Pinpoint the cell where the given text exists, returning its (x, y) midpoint coordinate. 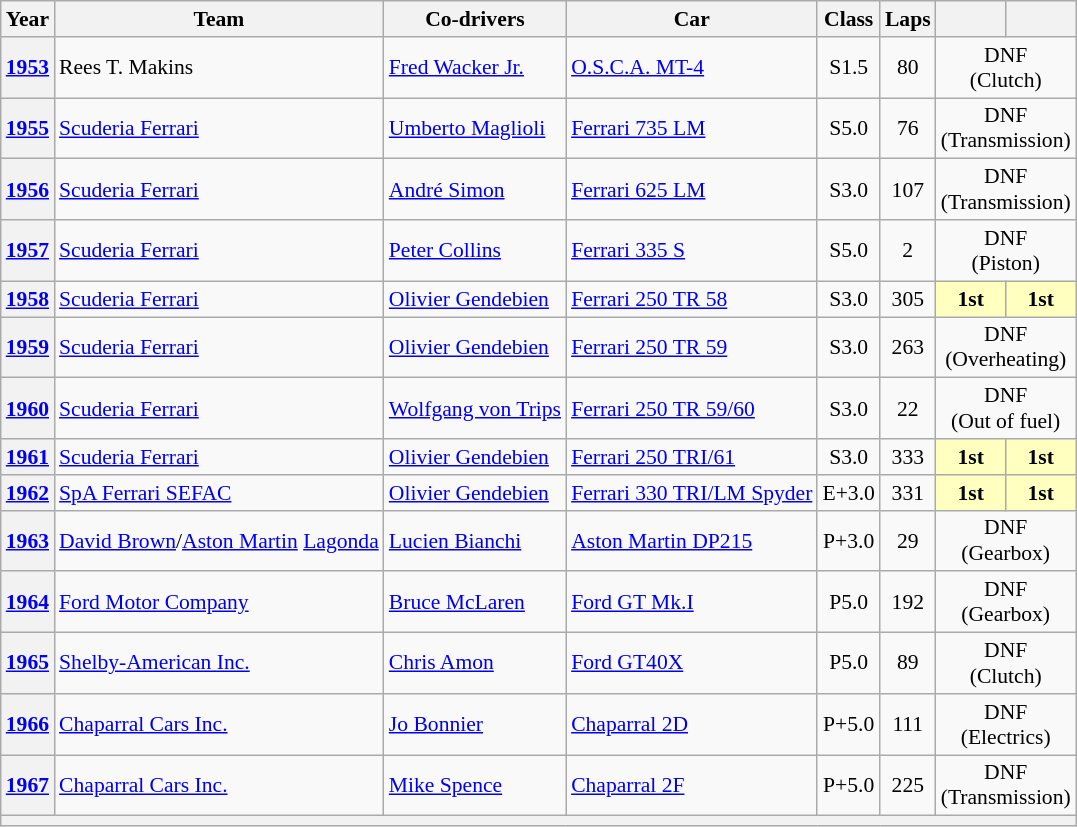
DNF(Piston) (1006, 250)
E+3.0 (848, 493)
DNF(Electrics) (1006, 724)
Co-drivers (475, 19)
111 (908, 724)
DNF(Out of fuel) (1006, 408)
Fred Wacker Jr. (475, 68)
76 (908, 128)
Shelby-American Inc. (219, 664)
1958 (28, 299)
Umberto Maglioli (475, 128)
1961 (28, 457)
Ferrari 250 TRI/61 (692, 457)
Rees T. Makins (219, 68)
Aston Martin DP215 (692, 540)
DNF(Overheating) (1006, 348)
Team (219, 19)
Year (28, 19)
1953 (28, 68)
2 (908, 250)
Peter Collins (475, 250)
1957 (28, 250)
Ferrari 250 TR 59/60 (692, 408)
Wolfgang von Trips (475, 408)
Ferrari 335 S (692, 250)
1964 (28, 602)
Car (692, 19)
O.S.C.A. MT-4 (692, 68)
22 (908, 408)
Ford GT40X (692, 664)
Mike Spence (475, 786)
107 (908, 190)
Class (848, 19)
Laps (908, 19)
89 (908, 664)
1967 (28, 786)
Ferrari 735 LM (692, 128)
Ferrari 625 LM (692, 190)
80 (908, 68)
Ferrari 250 TR 59 (692, 348)
225 (908, 786)
Chris Amon (475, 664)
Lucien Bianchi (475, 540)
305 (908, 299)
S1.5 (848, 68)
André Simon (475, 190)
1966 (28, 724)
Ferrari 330 TRI/LM Spyder (692, 493)
1963 (28, 540)
1962 (28, 493)
Bruce McLaren (475, 602)
Chaparral 2F (692, 786)
Jo Bonnier (475, 724)
Chaparral 2D (692, 724)
P+3.0 (848, 540)
Ford GT Mk.I (692, 602)
1959 (28, 348)
1955 (28, 128)
SpA Ferrari SEFAC (219, 493)
331 (908, 493)
29 (908, 540)
263 (908, 348)
1956 (28, 190)
David Brown/Aston Martin Lagonda (219, 540)
333 (908, 457)
Ferrari 250 TR 58 (692, 299)
Ford Motor Company (219, 602)
1965 (28, 664)
192 (908, 602)
1960 (28, 408)
